Output the (X, Y) coordinate of the center of the cell containing the given text.  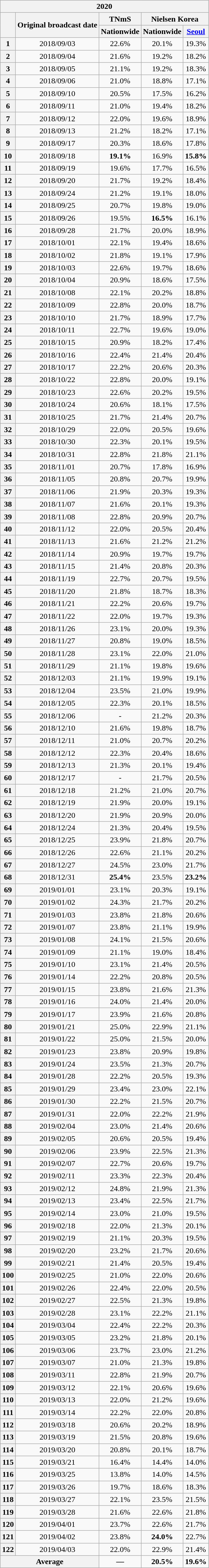
59 (8, 766)
17.4% (196, 342)
Nielsen Korea (175, 19)
17.9% (196, 255)
2019/02/20 (58, 1251)
2018/12/05 (58, 703)
2019/03/11 (58, 1375)
2018/09/25 (58, 206)
33 (8, 442)
2018/09/24 (58, 193)
49 (8, 641)
2018/10/29 (58, 430)
46 (8, 604)
2018/12/12 (58, 753)
40 (8, 529)
95 (8, 1213)
2018/10/15 (58, 342)
2019/03/05 (58, 1338)
52 (8, 678)
2019/01/17 (58, 1014)
118 (8, 1499)
2019/02/06 (58, 1151)
2018/10/22 (58, 380)
8 (8, 131)
25.4% (120, 877)
2019/01/16 (58, 1002)
24.1% (120, 939)
86 (8, 1101)
2019/01/30 (58, 1101)
24.8% (120, 1189)
10 (8, 156)
2018/10/02 (58, 255)
9 (8, 143)
56 (8, 728)
2018/10/31 (58, 454)
57 (8, 740)
2018/11/29 (58, 666)
2019/03/06 (58, 1350)
2018/10/25 (58, 417)
2019/02/18 (58, 1226)
2019/01/24 (58, 1064)
12 (8, 181)
108 (8, 1375)
2018/12/06 (58, 716)
115 (8, 1462)
107 (8, 1363)
2019/04/01 (58, 1524)
81 (8, 1039)
103 (8, 1313)
11 (8, 168)
2018/11/01 (58, 467)
2018/11/13 (58, 541)
67 (8, 865)
104 (8, 1325)
2019/01/03 (58, 915)
2018/11/12 (58, 529)
2018/09/26 (58, 218)
2019/01/23 (58, 1052)
16.2% (196, 93)
30 (8, 405)
— (120, 1562)
2019/01/02 (58, 902)
2019/03/12 (58, 1388)
28 (8, 380)
2018/09/05 (58, 69)
39 (8, 516)
2018/11/14 (58, 554)
101 (8, 1288)
38 (8, 504)
2018/10/10 (58, 317)
Average (50, 1562)
47 (8, 616)
120 (8, 1524)
32 (8, 430)
2018/12/27 (58, 865)
2019/02/25 (58, 1275)
2018/10/30 (58, 442)
2018/10/11 (58, 330)
85 (8, 1089)
Seoul (196, 31)
3 (8, 69)
2019/02/05 (58, 1138)
84 (8, 1076)
2019/01/31 (58, 1114)
94 (8, 1201)
2018/12/18 (58, 790)
2018/09/13 (58, 131)
2018/09/28 (58, 230)
Original broadcast date (58, 25)
2018/10/09 (58, 305)
14.4% (162, 1462)
97 (8, 1238)
2018/09/20 (58, 181)
92 (8, 1176)
106 (8, 1350)
2019/02/26 (58, 1288)
2019/04/02 (58, 1537)
20 (8, 280)
111 (8, 1412)
14.5% (196, 1475)
43 (8, 566)
2018/10/23 (58, 392)
2018/10/03 (58, 268)
2018/12/31 (58, 877)
2018/12/25 (58, 840)
2019/02/04 (58, 1126)
2018/09/17 (58, 143)
2019/02/27 (58, 1300)
53 (8, 691)
2018/09/06 (58, 81)
41 (8, 541)
2018/09/12 (58, 118)
112 (8, 1425)
42 (8, 554)
16.1% (196, 218)
2018/12/26 (58, 852)
62 (8, 803)
102 (8, 1300)
16.4% (120, 1462)
54 (8, 703)
2019/03/21 (58, 1462)
2019/03/27 (58, 1499)
50 (8, 653)
2 (8, 56)
2019/02/28 (58, 1313)
17 (8, 243)
2019/02/11 (58, 1176)
91 (8, 1164)
122 (8, 1549)
58 (8, 753)
7 (8, 118)
2018/11/22 (58, 616)
2018/10/01 (58, 243)
2018/11/08 (58, 516)
4 (8, 81)
2020 (104, 7)
TNmS (120, 19)
63 (8, 815)
2018/11/19 (58, 579)
2018/10/17 (58, 367)
2019/01/01 (58, 890)
96 (8, 1226)
2018/12/11 (58, 740)
15 (8, 218)
2019/01/15 (58, 989)
80 (8, 1027)
2018/11/06 (58, 492)
2019/03/25 (58, 1475)
35 (8, 467)
116 (8, 1475)
2018/09/04 (58, 56)
5 (8, 93)
16 (8, 230)
2019/03/14 (58, 1412)
34 (8, 454)
2018/09/19 (58, 168)
65 (8, 840)
24.5% (120, 865)
2018/10/04 (58, 280)
2019/02/14 (58, 1213)
2018/10/16 (58, 355)
2018/10/24 (58, 405)
2019/02/19 (58, 1238)
69 (8, 890)
2018/11/28 (58, 653)
23 (8, 317)
2018/10/08 (58, 293)
6 (8, 106)
2018/12/17 (58, 778)
2019/03/19 (58, 1437)
74 (8, 952)
23.3% (120, 1176)
79 (8, 1014)
2019/03/28 (58, 1512)
18.1% (162, 405)
88 (8, 1126)
119 (8, 1512)
1 (8, 44)
2018/11/26 (58, 629)
77 (8, 989)
15.8% (196, 156)
24 (8, 330)
2019/01/29 (58, 1089)
61 (8, 790)
105 (8, 1338)
2018/12/20 (58, 815)
18 (8, 255)
13 (8, 193)
55 (8, 716)
37 (8, 492)
87 (8, 1114)
70 (8, 902)
2019/03/20 (58, 1450)
2018/11/20 (58, 591)
2018/09/03 (58, 44)
2019/01/28 (58, 1076)
2019/02/13 (58, 1201)
71 (8, 915)
2018/12/04 (58, 691)
2019/01/14 (58, 977)
2018/11/21 (58, 604)
2019/03/13 (58, 1400)
99 (8, 1263)
48 (8, 629)
2019/01/21 (58, 1027)
73 (8, 939)
2019/03/18 (58, 1425)
2018/09/10 (58, 93)
51 (8, 666)
66 (8, 852)
89 (8, 1138)
93 (8, 1189)
2018/11/15 (58, 566)
109 (8, 1388)
121 (8, 1537)
19 (8, 268)
78 (8, 1002)
114 (8, 1450)
113 (8, 1437)
2018/12/24 (58, 828)
98 (8, 1251)
2019/01/22 (58, 1039)
2019/02/12 (58, 1189)
2019/04/03 (58, 1549)
26 (8, 355)
25 (8, 342)
83 (8, 1064)
45 (8, 591)
90 (8, 1151)
75 (8, 965)
2018/12/13 (58, 766)
2019/02/07 (58, 1164)
21 (8, 293)
2019/03/04 (58, 1325)
31 (8, 417)
110 (8, 1400)
18.0% (196, 193)
2018/12/19 (58, 803)
60 (8, 778)
13.8% (120, 1475)
117 (8, 1487)
2019/01/08 (58, 939)
2018/09/18 (58, 156)
29 (8, 392)
2018/12/10 (58, 728)
76 (8, 977)
2019/03/26 (58, 1487)
2018/11/07 (58, 504)
44 (8, 579)
68 (8, 877)
36 (8, 479)
2018/09/11 (58, 106)
72 (8, 927)
2019/01/09 (58, 952)
2019/03/07 (58, 1363)
24.3% (120, 902)
2018/11/05 (58, 479)
2018/11/27 (58, 641)
14 (8, 206)
100 (8, 1275)
2019/01/10 (58, 965)
2019/02/21 (58, 1263)
2018/12/03 (58, 678)
82 (8, 1052)
22 (8, 305)
27 (8, 367)
2019/01/07 (58, 927)
64 (8, 828)
